Return the [X, Y] coordinate for the center point of the cell that contains the specified text.  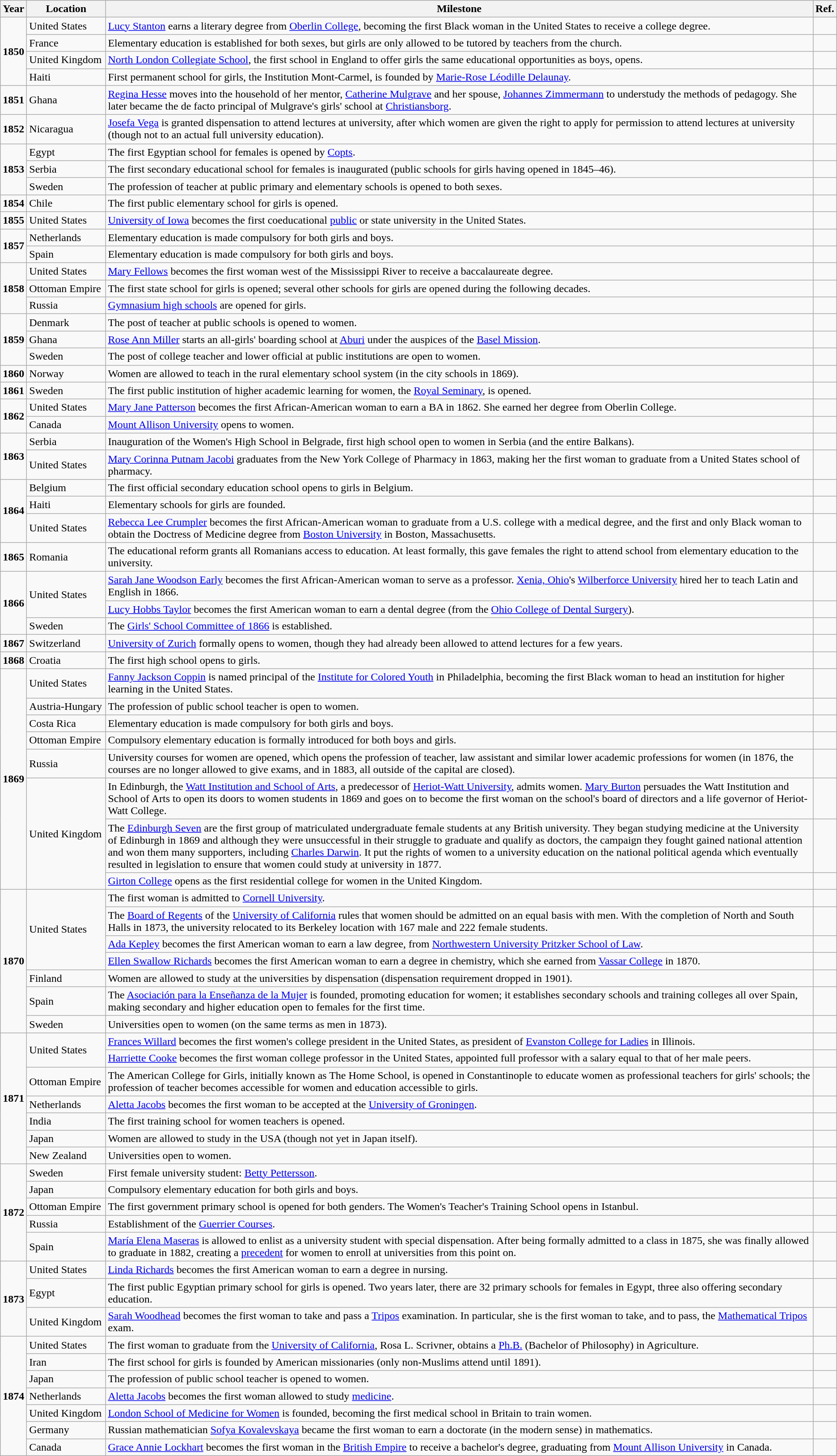
1862 [13, 416]
1860 [13, 374]
The first secondary educational school for females is inaugurated (public schools for girls having opened in 1845–46). [459, 169]
Gymnasium high schools are opened for girls. [459, 306]
1871 [13, 1099]
Lucy Stanton earns a literary degree from Oberlin College, becoming the first Black woman in the United States to receive a college degree. [459, 26]
Iran [66, 1362]
France [66, 43]
University of Iowa becomes the first coeducational public or state university in the United States. [459, 220]
London School of Medicine for Women is founded, becoming the first medical school in Britain to train women. [459, 1413]
The first state school for girls is opened; several other schools for girls are opened during the following decades. [459, 289]
Denmark [66, 323]
Women are allowed to teach in the rural elementary school system (in the city schools in 1869). [459, 374]
1857 [13, 246]
Romania [66, 557]
1873 [13, 1299]
Croatia [66, 660]
Universities open to women. [459, 1155]
Finland [66, 978]
The first woman is admitted to Cornell University. [459, 898]
Elementary schools for girls are founded. [459, 505]
Aletta Jacobs becomes the first woman to be accepted at the University of Groningen. [459, 1104]
Inauguration of the Women's High School in Belgrade, first high school open to women in Serbia (and the entire Balkans). [459, 441]
The post of teacher at public schools is opened to women. [459, 323]
1861 [13, 391]
Costa Rica [66, 723]
Ellen Swallow Richards becomes the first American woman to earn a degree in chemistry, which she earned from Vassar College in 1870. [459, 961]
Lucy Hobbs Taylor becomes the first American woman to earn a dental degree (from the Ohio College of Dental Surgery). [459, 609]
New Zealand [66, 1155]
The first high school opens to girls. [459, 660]
Mount Allison University opens to women. [459, 424]
1869 [13, 779]
Universities open to women (on the same terms as men in 1873). [459, 1024]
1858 [13, 289]
Mary Fellows becomes the first woman west of the Mississippi River to receive a baccalaureate degree. [459, 272]
Year [13, 9]
The Girls' School Committee of 1866 is established. [459, 626]
Germany [66, 1430]
1872 [13, 1212]
Women are allowed to study at the universities by dispensation (dispensation requirement dropped in 1901). [459, 978]
India [66, 1121]
Location [66, 9]
Belgium [66, 488]
The first school for girls is founded by American missionaries (only non-Muslims attend until 1891). [459, 1362]
1866 [13, 603]
Aletta Jacobs becomes the first woman allowed to study medicine. [459, 1396]
1859 [13, 340]
Linda Richards becomes the first American woman to earn a degree in nursing. [459, 1270]
1851 [13, 100]
The first training school for women teachers is opened. [459, 1121]
Elementary education is established for both sexes, but girls are only allowed to be tutored by teachers from the church. [459, 43]
The profession of teacher at public primary and elementary schools is opened to both sexes. [459, 186]
1863 [13, 456]
1868 [13, 660]
Compulsory elementary education is formally introduced for both boys and girls. [459, 740]
Ada Kepley becomes the first American woman to earn a law degree, from Northwestern University Pritzker School of Law. [459, 944]
1855 [13, 220]
1853 [13, 169]
1865 [13, 557]
1850 [13, 51]
First permanent school for girls, the Institution Mont-Carmel, is founded by Marie-Rose Léodille Delaunay. [459, 77]
1854 [13, 203]
North London Collegiate School, the first school in England to offer girls the same educational opportunities as boys, opens. [459, 60]
Norway [66, 374]
Austria-Hungary [66, 706]
Russian mathematician Sofya Kovalevskaya became the first woman to earn a doctorate (in the modern sense) in mathematics. [459, 1430]
The first official secondary education school opens to girls in Belgium. [459, 488]
Girton College opens as the first residential college for women in the United Kingdom. [459, 881]
1874 [13, 1396]
Switzerland [66, 643]
Nicaragua [66, 129]
1870 [13, 961]
The first public institution of higher academic learning for women, the Royal Seminary, is opened. [459, 391]
First female university student: Betty Pettersson. [459, 1172]
The first woman to graduate from the University of California, Rosa L. Scrivner, obtains a Ph.B. (Bachelor of Philosophy) in Agriculture. [459, 1345]
The first public elementary school for girls is opened. [459, 203]
Chile [66, 203]
The first government primary school is opened for both genders. The Women's Teacher's Training School opens in Istanbul. [459, 1206]
Compulsory elementary education for both girls and boys. [459, 1189]
1867 [13, 643]
The profession of public school teacher is opened to women. [459, 1379]
University of Zurich formally opens to women, though they had already been allowed to attend lectures for a few years. [459, 643]
The post of college teacher and lower official at public institutions are open to women. [459, 357]
Women are allowed to study in the USA (though not yet in Japan itself). [459, 1138]
1852 [13, 129]
Mary Jane Patterson becomes the first African-American woman to earn a BA in 1862. She earned her degree from Oberlin College. [459, 408]
Establishment of the Guerrier Courses. [459, 1223]
Milestone [459, 9]
Rose Ann Miller starts an all-girls' boarding school at Aburi under the auspices of the Basel Mission. [459, 340]
Frances Willard becomes the first women's college president in the United States, as president of Evanston College for Ladies in Illinois. [459, 1041]
1864 [13, 511]
The first Egyptian school for females is opened by Copts. [459, 152]
The profession of public school teacher is open to women. [459, 706]
Ref. [824, 9]
